Detect which cell encompasses the target text, then output its (X, Y) center coordinate. 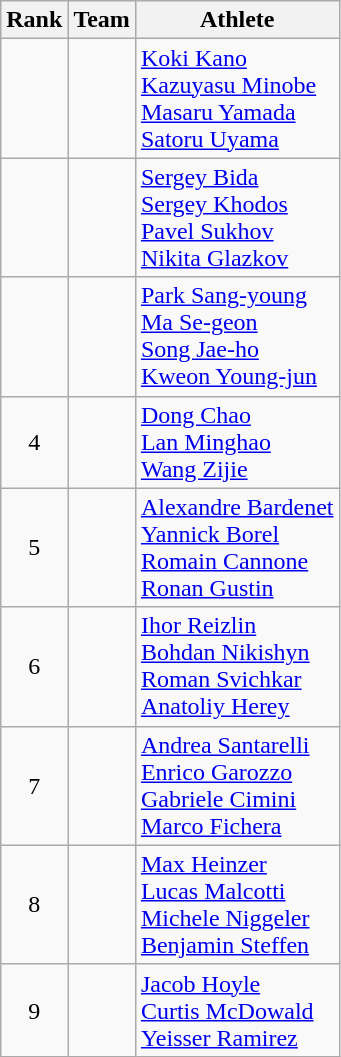
8 (34, 904)
Rank (34, 20)
4 (34, 442)
Sergey BidaSergey KhodosPavel SukhovNikita Glazkov (237, 218)
Alexandre BardenetYannick BorelRomain CannoneRonan Gustin (237, 548)
Athlete (237, 20)
Park Sang-youngMa Se-geonSong Jae-hoKweon Young-jun (237, 336)
9 (34, 1010)
Koki KanoKazuyasu MinobeMasaru YamadaSatoru Uyama (237, 98)
Ihor ReizlinBohdan NikishynRoman SvichkarAnatoliy Herey (237, 666)
Jacob HoyleCurtis McDowaldYeisser Ramirez (237, 1010)
Andrea SantarelliEnrico GarozzoGabriele CiminiMarco Fichera (237, 786)
7 (34, 786)
6 (34, 666)
Max HeinzerLucas MalcottiMichele NiggelerBenjamin Steffen (237, 904)
Dong ChaoLan MinghaoWang Zijie (237, 442)
5 (34, 548)
Team (102, 20)
